Pinpoint the cell where the given text exists, returning its (x, y) midpoint coordinate. 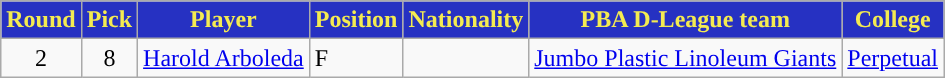
F (356, 58)
College (893, 20)
Harold Arboleda (224, 58)
Position (356, 20)
Pick (109, 20)
Perpetual (893, 58)
8 (109, 58)
Nationality (466, 20)
Round (41, 20)
PBA D-League team (686, 20)
Jumbo Plastic Linoleum Giants (686, 58)
2 (41, 58)
Player (224, 20)
